Return the (x, y) coordinate for the center point of the cell that contains the specified text.  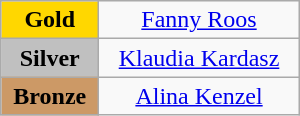
Gold (50, 20)
Silver (50, 58)
Bronze (50, 96)
Alina Kenzel (199, 96)
Fanny Roos (199, 20)
Klaudia Kardasz (199, 58)
